Return (x, y) of the center of cell containing provided text 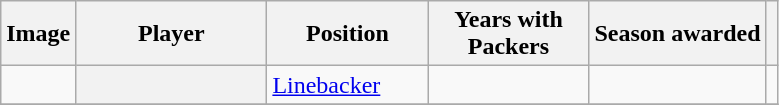
Linebacker (348, 85)
Position (348, 34)
Season awarded (678, 34)
Image (38, 34)
Years with Packers (508, 34)
Player (172, 34)
